Locate the cell with the specified text and output its [x, y] center coordinate. 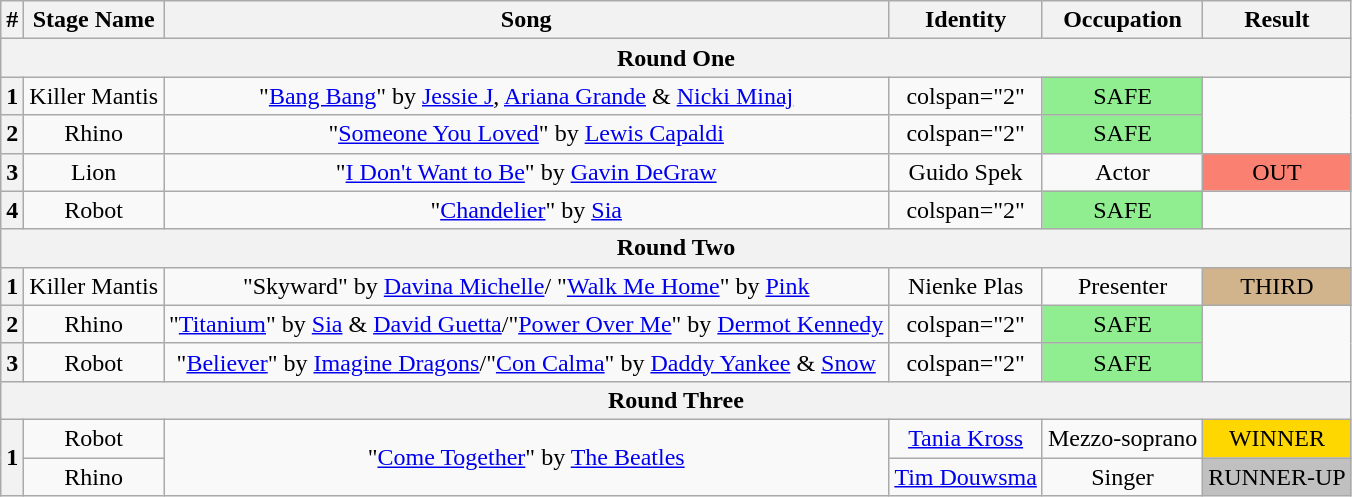
Mezzo-soprano [1122, 438]
Song [526, 20]
"Bang Bang" by Jessie J, Ariana Grande & Nicki Minaj [526, 96]
Stage Name [94, 20]
WINNER [1277, 438]
Identity [966, 20]
OUT [1277, 172]
Lion [94, 172]
Occupation [1122, 20]
"Come Together" by The Beatles [526, 457]
Tania Kross [966, 438]
"Titanium" by Sia & David Guetta/"Power Over Me" by Dermot Kennedy [526, 324]
Actor [1122, 172]
Tim Douwsma [966, 477]
"Someone You Loved" by Lewis Capaldi [526, 134]
4 [12, 210]
Round One [676, 58]
Nienke Plas [966, 286]
Presenter [1122, 286]
Round Two [676, 248]
RUNNER-UP [1277, 477]
"I Don't Want to Be" by Gavin DeGraw [526, 172]
Result [1277, 20]
Singer [1122, 477]
"Believer" by Imagine Dragons/"Con Calma" by Daddy Yankee & Snow [526, 362]
Guido Spek [966, 172]
"Chandelier" by Sia [526, 210]
Round Three [676, 400]
# [12, 20]
THIRD [1277, 286]
"Skyward" by Davina Michelle/ "Walk Me Home" by Pink [526, 286]
